Extract the [X, Y] coordinate from the center of the cell holding the provided text.  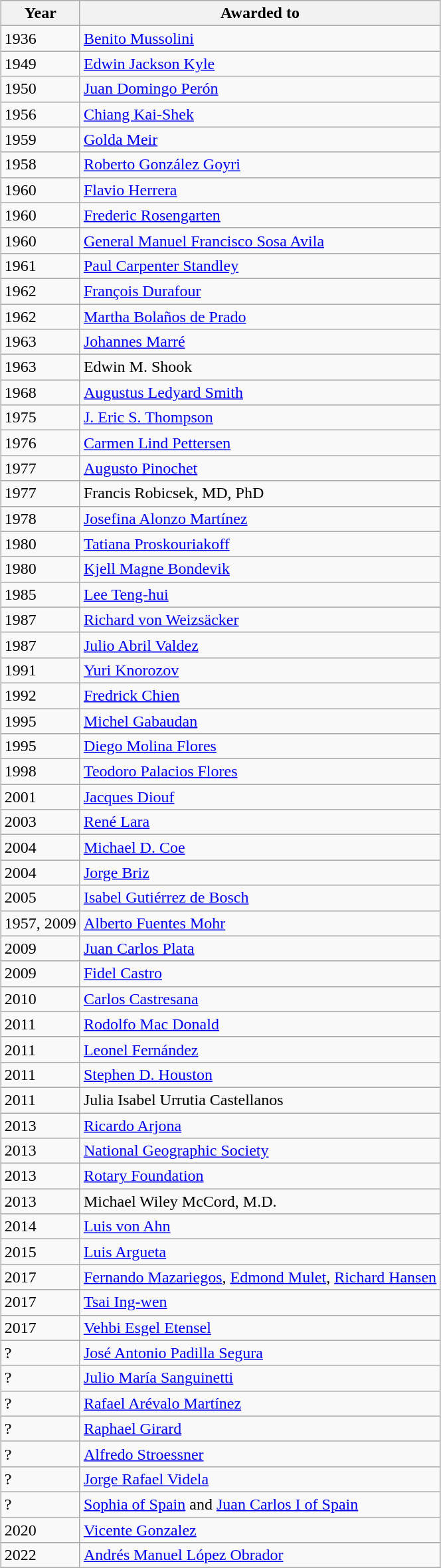
Johannes Marré [260, 342]
Tatiana Proskouriakoff [260, 544]
Isabel Gutiérrez de Bosch [260, 898]
Rafael Arévalo Martínez [260, 1403]
Benito Mussolini [260, 39]
Kjell Magne Bondevik [260, 569]
1957, 2009 [40, 923]
Frederic Rosengarten [260, 215]
1949 [40, 64]
Fernando Mazariegos, Edmond Mulet, Richard Hansen [260, 1277]
Luis Argueta [260, 1252]
Augusto Pinochet [260, 468]
José Antonio Padilla Segura [260, 1353]
Vehbi Esgel Etensel [260, 1328]
2022 [40, 1555]
1985 [40, 594]
Josefina Alonzo Martínez [260, 519]
2014 [40, 1227]
Luis von Ahn [260, 1227]
1956 [40, 114]
Sophia of Spain and Juan Carlos I of Spain [260, 1504]
Andrés Manuel López Obrador [260, 1555]
Flavio Herrera [260, 190]
Leonel Fernández [260, 1049]
Roberto González Goyri [260, 165]
Jorge Rafael Videla [260, 1479]
2020 [40, 1529]
François Durafour [260, 291]
2001 [40, 797]
Juan Domingo Perón [260, 89]
1978 [40, 519]
Teodoro Palacios Flores [260, 772]
1950 [40, 89]
Jorge Briz [260, 873]
Michel Gabaudan [260, 721]
1936 [40, 39]
Ricardo Arjona [260, 1126]
Carlos Castresana [260, 999]
Awarded to [260, 13]
Alfredo Stroessner [260, 1454]
Rotary Foundation [260, 1176]
Paul Carpenter Standley [260, 266]
Alberto Fuentes Mohr [260, 923]
2003 [40, 822]
J. Eric S. Thompson [260, 418]
1968 [40, 392]
1959 [40, 139]
1976 [40, 443]
Tsai Ing-wen [260, 1302]
Fidel Castro [260, 974]
Fredrick Chien [260, 695]
Year [40, 13]
Rodolfo Mac Donald [260, 1024]
Raphael Girard [260, 1429]
Lee Teng-hui [260, 594]
1998 [40, 772]
1961 [40, 266]
Jacques Diouf [260, 797]
Golda Meir [260, 139]
Richard von Weizsäcker [260, 620]
1975 [40, 418]
Diego Molina Flores [260, 746]
General Manuel Francisco Sosa Avila [260, 240]
Francis Robicsek, MD, PhD [260, 493]
Chiang Kai-Shek [260, 114]
1958 [40, 165]
Edwin M. Shook [260, 367]
Edwin Jackson Kyle [260, 64]
2015 [40, 1252]
Michael Wiley McCord, M.D. [260, 1201]
Julia Isabel Urrutia Castellanos [260, 1100]
René Lara [260, 822]
Martha Bolaños de Prado [260, 317]
Michael D. Coe [260, 847]
Carmen Lind Pettersen [260, 443]
National Geographic Society [260, 1151]
1991 [40, 670]
Stephen D. Houston [260, 1075]
Julio María Sanguinetti [260, 1378]
Yuri Knorozov [260, 670]
Augustus Ledyard Smith [260, 392]
Juan Carlos Plata [260, 948]
2005 [40, 898]
Julio Abril Valdez [260, 645]
2010 [40, 999]
1992 [40, 695]
Vicente Gonzalez [260, 1529]
